Detect which cell encompasses the target text, then output its [x, y] center coordinate. 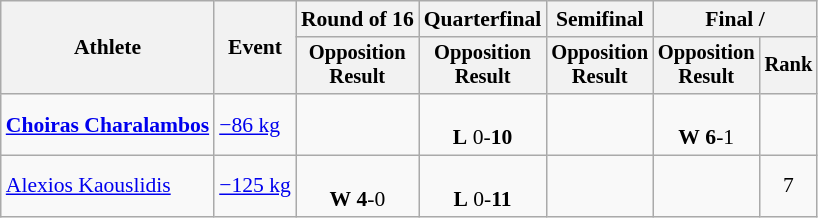
Choiras Charalambos [108, 124]
Event [255, 48]
W 6-1 [706, 124]
L 0-11 [483, 186]
W 4-0 [358, 186]
Round of 16 [358, 19]
7 [789, 186]
Athlete [108, 48]
Quarterfinal [483, 19]
Semifinal [600, 19]
−125 kg [255, 186]
−86 kg [255, 124]
Alexios Kaouslidis [108, 186]
Rank [789, 66]
L 0-10 [483, 124]
Final / [735, 19]
